From the cell containing the given text, extract its center point as [x, y] coordinate. 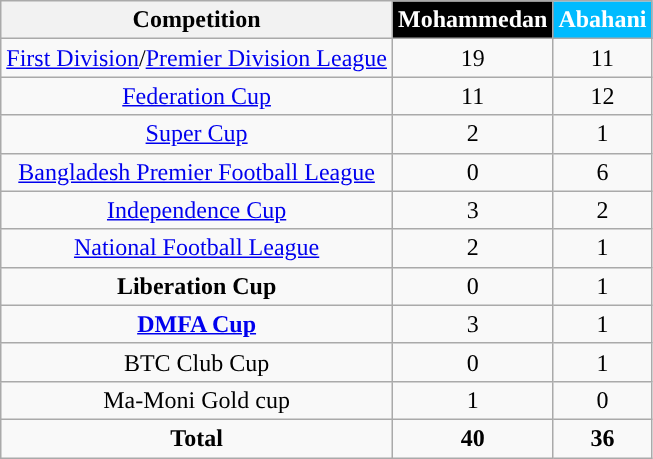
Competition [197, 20]
Independence Cup [197, 210]
DMFA Cup [197, 324]
19 [472, 58]
12 [602, 96]
Bangladesh Premier Football League [197, 172]
40 [472, 438]
Super Cup [197, 134]
Federation Cup [197, 96]
National Football League [197, 248]
BTC Club Cup [197, 362]
Mohammedan [472, 20]
6 [602, 172]
Total [197, 438]
First Division/Premier Division League [197, 58]
Abahani [602, 20]
Ma-Moni Gold cup [197, 400]
36 [602, 438]
Liberation Cup [197, 286]
